Detect which cell encompasses the target text, then output its [X, Y] center coordinate. 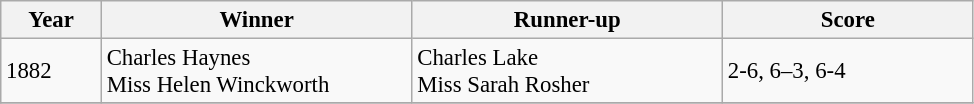
Year [52, 20]
Charles Haynes Miss Helen Winckworth [256, 72]
Runner-up [568, 20]
Winner [256, 20]
Score [848, 20]
2-6, 6–3, 6-4 [848, 72]
1882 [52, 72]
Charles Lake Miss Sarah Rosher [568, 72]
